Detect which cell encompasses the target text, then output its [x, y] center coordinate. 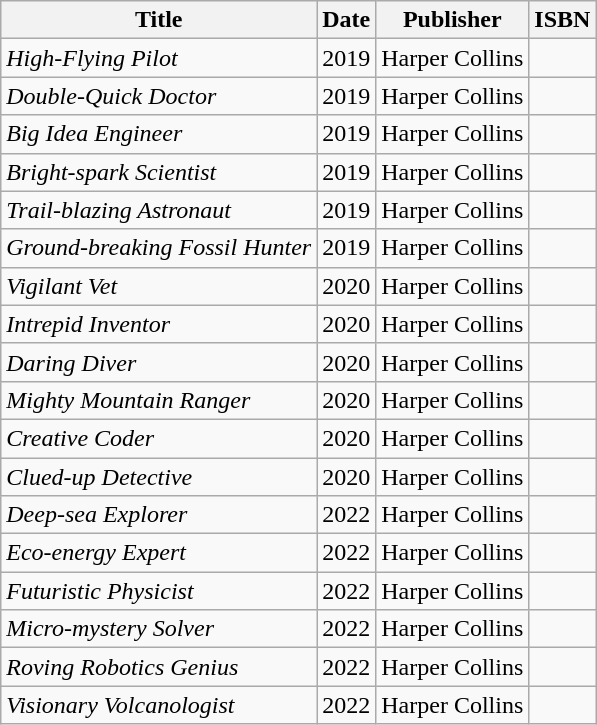
Roving Robotics Genius [159, 667]
Trail-blazing Astronaut [159, 210]
Date [346, 20]
Title [159, 20]
Double-Quick Doctor [159, 96]
ISBN [562, 20]
Visionary Volcanologist [159, 705]
Vigilant Vet [159, 286]
Publisher [452, 20]
Bright-spark Scientist [159, 172]
Mighty Mountain Ranger [159, 400]
Intrepid Inventor [159, 324]
Ground-breaking Fossil Hunter [159, 248]
High-Flying Pilot [159, 58]
Big Idea Engineer [159, 134]
Deep-sea Explorer [159, 515]
Daring Diver [159, 362]
Creative Coder [159, 438]
Eco-energy Expert [159, 553]
Clued-up Detective [159, 477]
Micro-mystery Solver [159, 629]
Futuristic Physicist [159, 591]
